Pinpoint the cell where the given text exists, returning its [X, Y] midpoint coordinate. 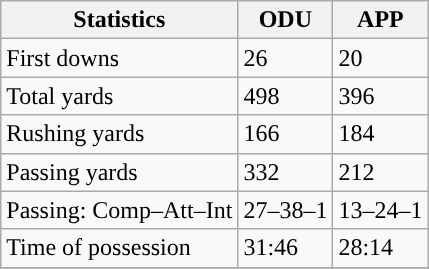
27–38–1 [286, 210]
Statistics [120, 20]
Passing: Comp–Att–Int [120, 210]
ODU [286, 20]
Total yards [120, 96]
Time of possession [120, 248]
31:46 [286, 248]
28:14 [380, 248]
APP [380, 20]
Passing yards [120, 172]
498 [286, 96]
26 [286, 58]
396 [380, 96]
332 [286, 172]
Rushing yards [120, 134]
20 [380, 58]
First downs [120, 58]
166 [286, 134]
212 [380, 172]
13–24–1 [380, 210]
184 [380, 134]
